Pinpoint the cell where the given text exists, returning its (X, Y) midpoint coordinate. 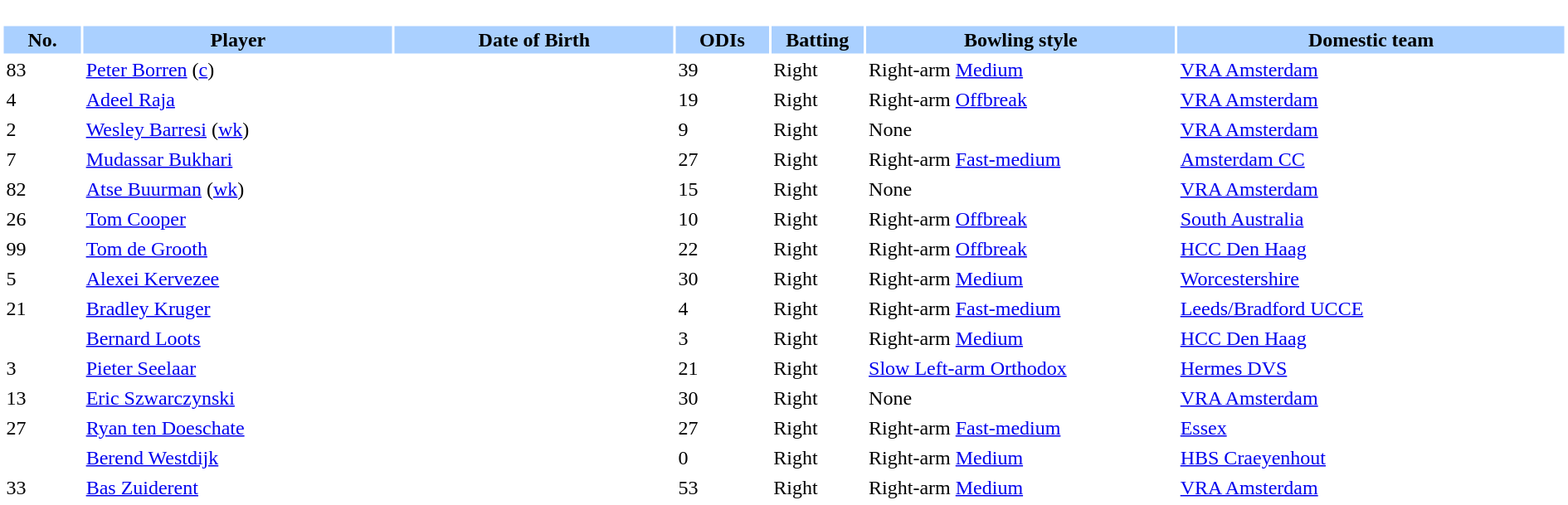
Domestic team (1371, 40)
Leeds/Bradford UCCE (1371, 308)
Ryan ten Doeschate (239, 428)
9 (723, 129)
19 (723, 100)
Tom de Grooth (239, 249)
Hermes DVS (1371, 368)
Bernard Loots (239, 338)
Peter Borren (c) (239, 70)
Batting (817, 40)
Tom Cooper (239, 219)
Berend Westdijk (239, 458)
Eric Szwarczynski (239, 398)
Pieter Seelaar (239, 368)
53 (723, 488)
99 (41, 249)
2 (41, 129)
10 (723, 219)
HBS Craeyenhout (1371, 458)
15 (723, 189)
Worcestershire (1371, 279)
Bas Zuiderent (239, 488)
Bradley Kruger (239, 308)
7 (41, 159)
Adeel Raja (239, 100)
5 (41, 279)
Bowling style (1020, 40)
13 (41, 398)
South Australia (1371, 219)
26 (41, 219)
22 (723, 249)
Alexei Kervezee (239, 279)
Wesley Barresi (wk) (239, 129)
Atse Buurman (wk) (239, 189)
83 (41, 70)
39 (723, 70)
Essex (1371, 428)
Amsterdam CC (1371, 159)
82 (41, 189)
Slow Left-arm Orthodox (1020, 368)
No. (41, 40)
Player (239, 40)
Mudassar Bukhari (239, 159)
33 (41, 488)
0 (723, 458)
Date of Birth (534, 40)
ODIs (723, 40)
